Return [X, Y] of the center of cell containing provided text 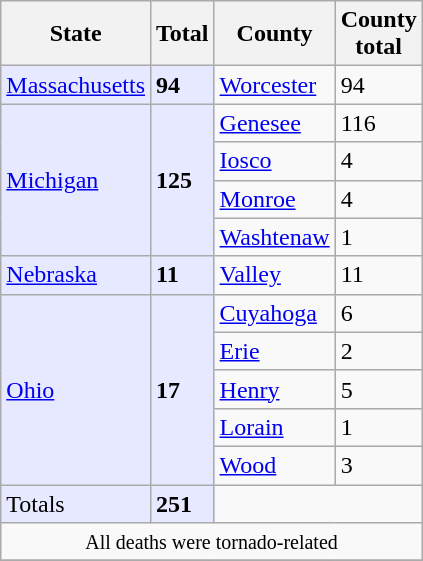
3 [378, 465]
Valley [274, 275]
251 [183, 503]
Nebraska [76, 275]
Total [183, 34]
6 [378, 313]
Michigan [76, 180]
5 [378, 389]
Washtenaw [274, 237]
Lorain [274, 427]
Monroe [274, 199]
All deaths were tornado-related [212, 542]
Iosco [274, 161]
17 [183, 389]
Countytotal [378, 34]
State [76, 34]
Ohio [76, 389]
Genesee [274, 123]
Erie [274, 351]
Henry [274, 389]
116 [378, 123]
Wood [274, 465]
County [274, 34]
Cuyahoga [274, 313]
2 [378, 351]
Totals [76, 503]
Massachusetts [76, 85]
125 [183, 180]
Worcester [274, 85]
